Identify which cell holds the provided text, then report its (x, y) central coordinate. 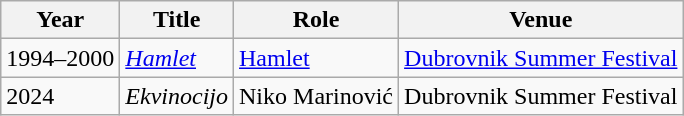
Role (316, 20)
Niko Marinović (316, 96)
Ekvinocijo (177, 96)
Venue (541, 20)
1994–2000 (60, 58)
Year (60, 20)
Title (177, 20)
2024 (60, 96)
